Return the [X, Y] coordinate for the center point of the cell that contains the specified text.  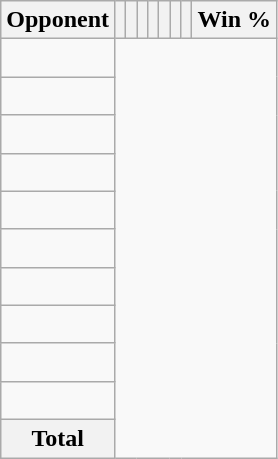
Total [58, 438]
Opponent [58, 20]
Win % [234, 20]
